Find where the given text appears and provide that cell's center as [x, y] coordinate. 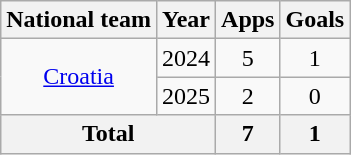
7 [248, 134]
2024 [186, 58]
Year [186, 20]
Goals [315, 20]
National team [79, 20]
Croatia [79, 77]
2025 [186, 96]
2 [248, 96]
5 [248, 58]
Apps [248, 20]
0 [315, 96]
Total [108, 134]
